Locate the cell with the specified text and output its [x, y] center coordinate. 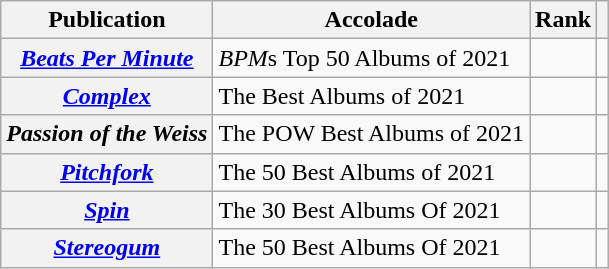
Accolade [372, 20]
The 50 Best Albums Of 2021 [372, 248]
Passion of the Weiss [107, 134]
Rank [564, 20]
Pitchfork [107, 172]
Spin [107, 210]
The Best Albums of 2021 [372, 96]
Stereogum [107, 248]
The 30 Best Albums Of 2021 [372, 210]
The POW Best Albums of 2021 [372, 134]
Beats Per Minute [107, 58]
Complex [107, 96]
The 50 Best Albums of 2021 [372, 172]
Publication [107, 20]
BPMs Top 50 Albums of 2021 [372, 58]
